Determine the (X, Y) coordinate at the center of the cell enclosing the given text.  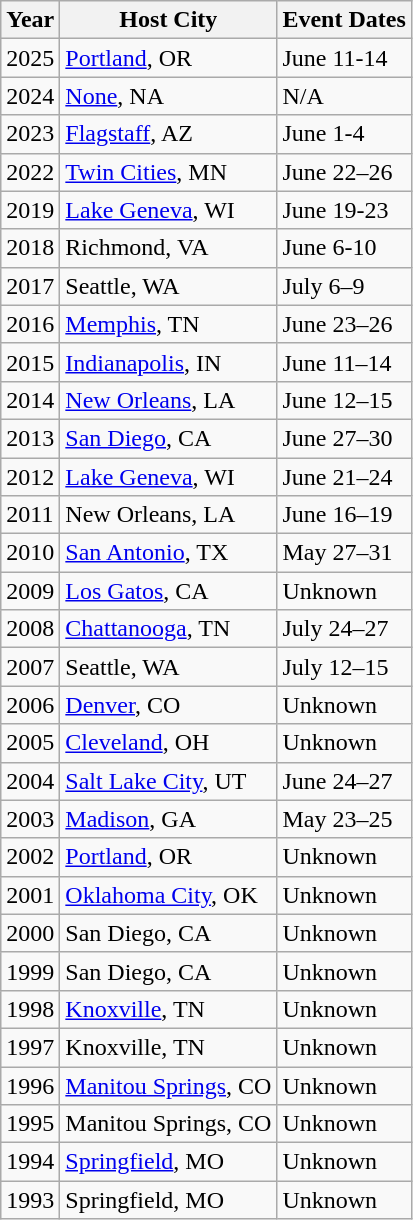
May 27–31 (344, 553)
Indianapolis, IN (168, 362)
Salt Lake City, UT (168, 781)
1994 (30, 1162)
None, NA (168, 96)
2017 (30, 286)
June 11-14 (344, 58)
Madison, GA (168, 819)
N/A (344, 96)
2001 (30, 895)
2022 (30, 172)
July 6–9 (344, 286)
2013 (30, 438)
2025 (30, 58)
1997 (30, 1047)
June 24–27 (344, 781)
1995 (30, 1124)
Los Gatos, CA (168, 591)
Richmond, VA (168, 248)
May 23–25 (344, 819)
2004 (30, 781)
1998 (30, 1009)
June 16–19 (344, 515)
2002 (30, 857)
June 1-4 (344, 134)
2014 (30, 400)
San Antonio, TX (168, 553)
Flagstaff, AZ (168, 134)
June 11–14 (344, 362)
2005 (30, 743)
2003 (30, 819)
2010 (30, 553)
2000 (30, 933)
2008 (30, 629)
Oklahoma City, OK (168, 895)
1996 (30, 1085)
2018 (30, 248)
Cleveland, OH (168, 743)
June 23–26 (344, 324)
2024 (30, 96)
2009 (30, 591)
2016 (30, 324)
1999 (30, 971)
Denver, CO (168, 705)
June 21–24 (344, 477)
1993 (30, 1200)
June 19-23 (344, 210)
2019 (30, 210)
June 6-10 (344, 248)
June 12–15 (344, 400)
2007 (30, 667)
2023 (30, 134)
June 27–30 (344, 438)
Memphis, TN (168, 324)
Twin Cities, MN (168, 172)
2015 (30, 362)
2012 (30, 477)
Host City (168, 20)
2011 (30, 515)
Year (30, 20)
July 24–27 (344, 629)
July 12–15 (344, 667)
Chattanooga, TN (168, 629)
June 22–26 (344, 172)
2006 (30, 705)
Event Dates (344, 20)
